Detect which cell encompasses the target text, then output its [X, Y] center coordinate. 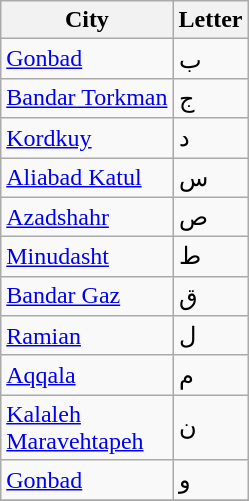
Letter [210, 20]
م [210, 375]
د [210, 138]
ب [210, 59]
Ramian [87, 336]
Aqqala [87, 375]
ص [210, 217]
Aliabad Katul [87, 178]
KalalehMaravehtapeh [87, 428]
ط [210, 257]
Bandar Gaz [87, 296]
Bandar Torkman [87, 98]
و [210, 480]
ق [210, 296]
Kordkuy [87, 138]
Minudasht [87, 257]
ل [210, 336]
Azadshahr [87, 217]
س [210, 178]
ن [210, 428]
City [87, 20]
ج [210, 98]
